Return [X, Y] of the center of cell containing provided text 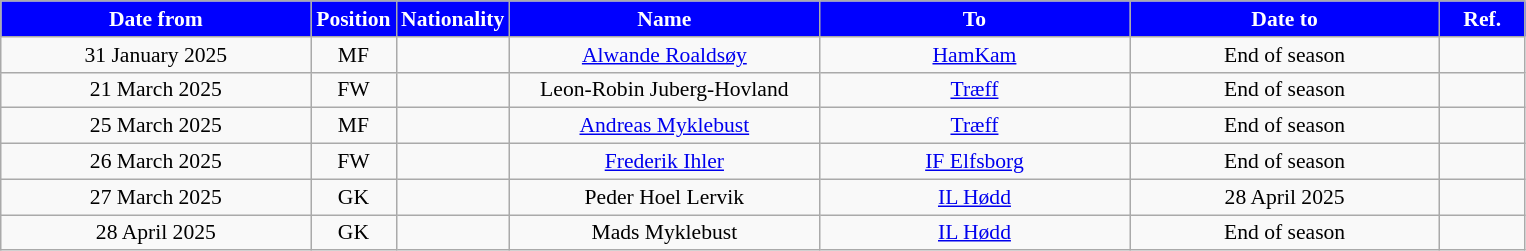
HamKam [974, 55]
31 January 2025 [156, 55]
Frederik Ihler [664, 162]
26 March 2025 [156, 162]
Nationality [452, 19]
To [974, 19]
Date from [156, 19]
Position [354, 19]
Ref. [1482, 19]
Mads Myklebust [664, 233]
IF Elfsborg [974, 162]
Name [664, 19]
Date to [1285, 19]
Andreas Myklebust [664, 126]
Peder Hoel Lervik [664, 197]
27 March 2025 [156, 197]
Leon-Robin Juberg-Hovland [664, 90]
21 March 2025 [156, 90]
Alwande Roaldsøy [664, 55]
25 March 2025 [156, 126]
